Extract the (x, y) coordinate from the center of the cell holding the provided text.  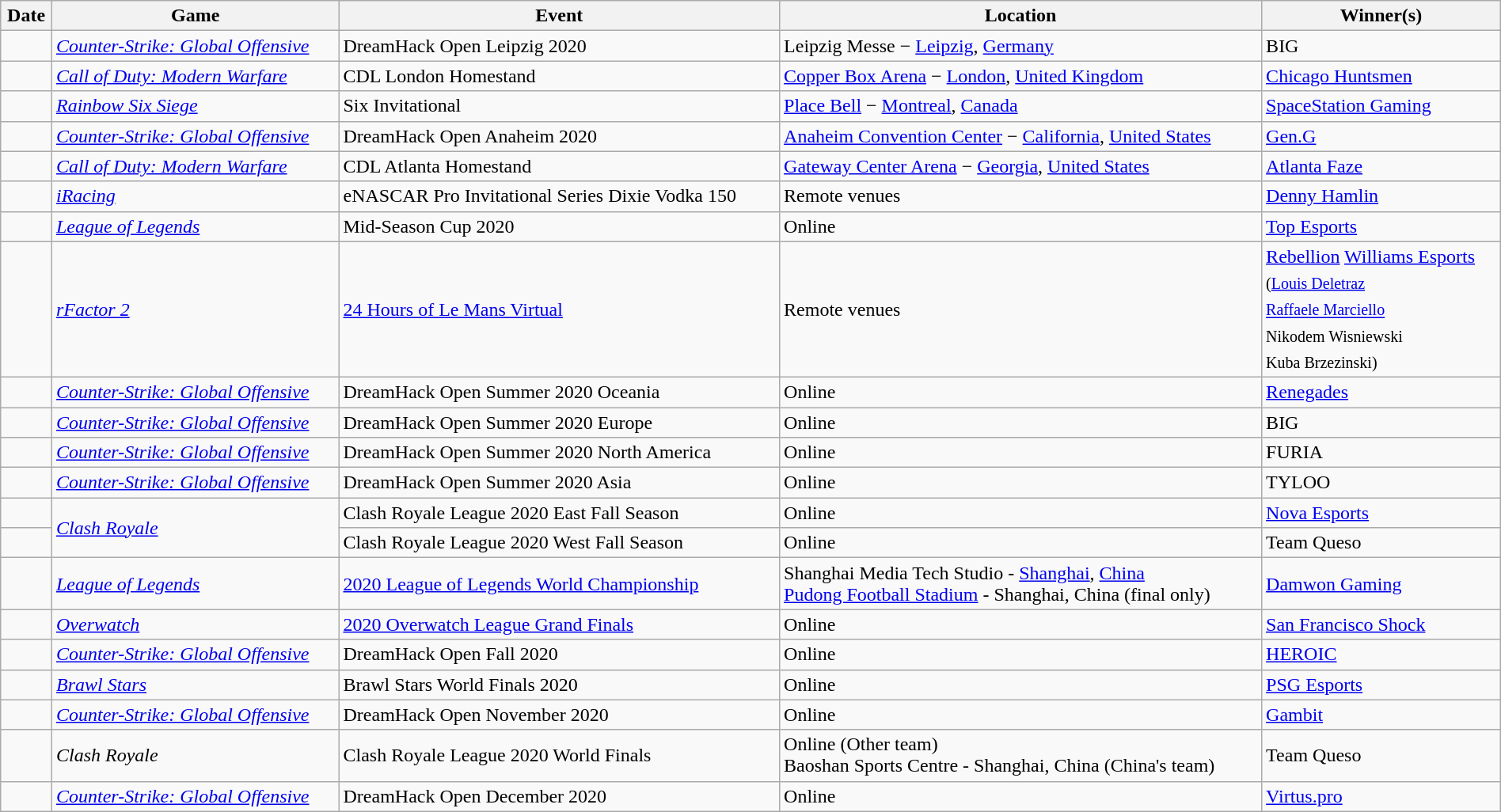
Virtus.pro (1381, 796)
Event (559, 16)
eNASCAR Pro Invitational Series Dixie Vodka 150 (559, 196)
CDL London Homestand (559, 76)
24 Hours of Le Mans Virtual (559, 309)
PSG Esports (1381, 685)
Brawl Stars (195, 685)
Game (195, 16)
DreamHack Open Summer 2020 Oceania (559, 392)
Gambit (1381, 715)
Gateway Center Arena − Georgia, United States (1021, 166)
Damwon Gaming (1381, 584)
DreamHack Open Summer 2020 Asia (559, 483)
DreamHack Open Leipzig 2020 (559, 46)
Overwatch (195, 624)
San Francisco Shock (1381, 624)
Rainbow Six Siege (195, 106)
Winner(s) (1381, 16)
Top Esports (1381, 226)
DreamHack Open Anaheim 2020 (559, 136)
Gen.G (1381, 136)
Chicago Huntsmen (1381, 76)
DreamHack Open Fall 2020 (559, 655)
2020 League of Legends World Championship (559, 584)
Atlanta Faze (1381, 166)
Brawl Stars World Finals 2020 (559, 685)
Clash Royale League 2020 East Fall Season (559, 513)
Clash Royale League 2020 West Fall Season (559, 543)
HEROIC (1381, 655)
Date (27, 16)
Renegades (1381, 392)
Copper Box Arena − London, United Kingdom (1021, 76)
DreamHack Open December 2020 (559, 796)
SpaceStation Gaming (1381, 106)
Rebellion Williams Esports (Louis DeletrazRaffaele MarcielloNikodem WisniewskiKuba Brzezinski) (1381, 309)
FURIA (1381, 453)
DreamHack Open November 2020 (559, 715)
DreamHack Open Summer 2020 Europe (559, 422)
iRacing (195, 196)
Anaheim Convention Center − California, United States (1021, 136)
Clash Royale League 2020 World Finals (559, 755)
2020 Overwatch League Grand Finals (559, 624)
rFactor 2 (195, 309)
Leipzig Messe − Leipzig, Germany (1021, 46)
Online (Other team)Baoshan Sports Centre - Shanghai, China (China's team) (1021, 755)
Denny Hamlin (1381, 196)
CDL Atlanta Homestand (559, 166)
Place Bell − Montreal, Canada (1021, 106)
Six Invitational (559, 106)
Location (1021, 16)
Mid-Season Cup 2020 (559, 226)
Nova Esports (1381, 513)
DreamHack Open Summer 2020 North America (559, 453)
TYLOO (1381, 483)
Shanghai Media Tech Studio - Shanghai, ChinaPudong Football Stadium - Shanghai, China (final only) (1021, 584)
